For the text-containing cell, return its midpoint in [x, y] coordinate format. 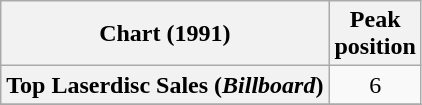
Peakposition [375, 34]
6 [375, 85]
Chart (1991) [165, 34]
Top Laserdisc Sales (Billboard) [165, 85]
